Output the (x, y) coordinate of the center of the cell containing the given text.  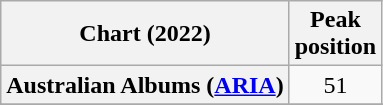
Peakposition (335, 34)
Chart (2022) (145, 34)
Australian Albums (ARIA) (145, 85)
51 (335, 85)
